Scan for the cell matching the given text and deliver its (X, Y) coordinate at center. 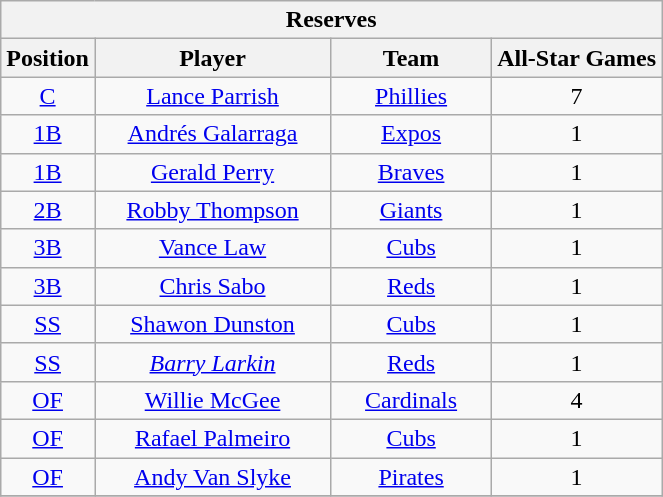
Braves (412, 172)
2B (48, 210)
Pirates (412, 477)
Andrés Galarraga (212, 134)
Lance Parrish (212, 96)
Willie McGee (212, 400)
Vance Law (212, 248)
C (48, 96)
Cardinals (412, 400)
Phillies (412, 96)
Reserves (332, 20)
Andy Van Slyke (212, 477)
All-Star Games (577, 58)
Shawon Dunston (212, 324)
Robby Thompson (212, 210)
Giants (412, 210)
Expos (412, 134)
Gerald Perry (212, 172)
Position (48, 58)
Rafael Palmeiro (212, 438)
Team (412, 58)
4 (577, 400)
Barry Larkin (212, 362)
Chris Sabo (212, 286)
Player (212, 58)
7 (577, 96)
